Detect which cell encompasses the target text, then output its (x, y) center coordinate. 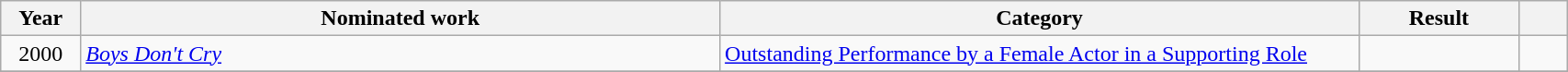
Result (1438, 18)
Outstanding Performance by a Female Actor in a Supporting Role (1040, 54)
Category (1040, 18)
Boys Don't Cry (400, 54)
2000 (40, 54)
Year (40, 18)
Nominated work (400, 18)
